Capture the cell that displays the provided text and extract its (x, y) central coordinate. 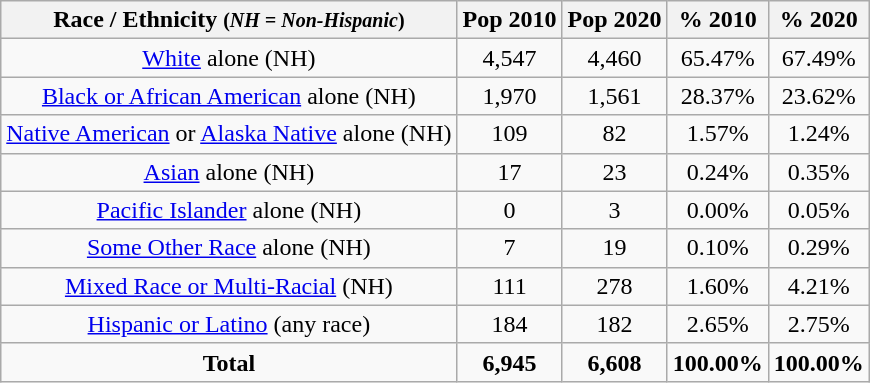
Pacific Islander alone (NH) (229, 210)
65.47% (718, 58)
White alone (NH) (229, 58)
0.10% (718, 248)
28.37% (718, 96)
2.65% (718, 324)
Total (229, 362)
4.21% (818, 286)
1.57% (718, 134)
0.35% (818, 172)
278 (614, 286)
Hispanic or Latino (any race) (229, 324)
67.49% (818, 58)
111 (510, 286)
17 (510, 172)
82 (614, 134)
6,608 (614, 362)
2.75% (818, 324)
Race / Ethnicity (NH = Non-Hispanic) (229, 20)
7 (510, 248)
Some Other Race alone (NH) (229, 248)
Native American or Alaska Native alone (NH) (229, 134)
184 (510, 324)
1,970 (510, 96)
Pop 2020 (614, 20)
4,547 (510, 58)
1.24% (818, 134)
6,945 (510, 362)
0.00% (718, 210)
0 (510, 210)
Asian alone (NH) (229, 172)
109 (510, 134)
0.24% (718, 172)
4,460 (614, 58)
% 2020 (818, 20)
0.29% (818, 248)
19 (614, 248)
Black or African American alone (NH) (229, 96)
Mixed Race or Multi-Racial (NH) (229, 286)
% 2010 (718, 20)
1.60% (718, 286)
1,561 (614, 96)
23 (614, 172)
182 (614, 324)
23.62% (818, 96)
3 (614, 210)
Pop 2010 (510, 20)
0.05% (818, 210)
